Identify which cell holds the provided text, then report its [X, Y] central coordinate. 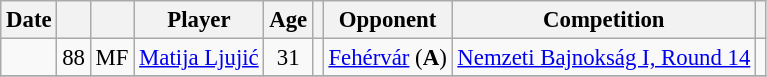
Age [288, 20]
Player [199, 20]
Opponent [388, 20]
Nemzeti Bajnokság I, Round 14 [604, 58]
31 [288, 58]
88 [74, 58]
Matija Ljujić [199, 58]
MF [112, 58]
Fehérvár (A) [388, 58]
Competition [604, 20]
Date [29, 20]
